Determine the [X, Y] coordinate at the center of the cell enclosing the given text.  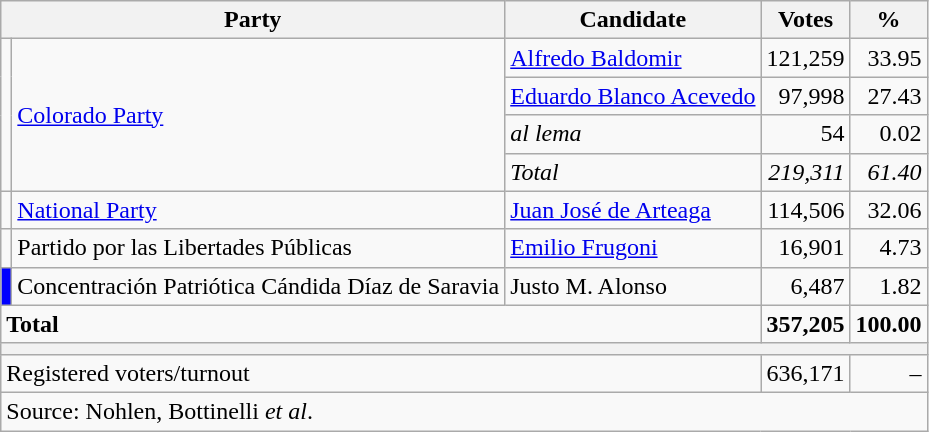
Votes [806, 20]
Colorado Party [258, 115]
al lema [633, 134]
100.00 [888, 324]
Candidate [633, 20]
114,506 [806, 210]
Juan José de Arteaga [633, 210]
219,311 [806, 172]
61.40 [888, 172]
636,171 [806, 373]
54 [806, 134]
121,259 [806, 58]
% [888, 20]
National Party [258, 210]
Eduardo Blanco Acevedo [633, 96]
6,487 [806, 286]
357,205 [806, 324]
Party [253, 20]
Alfredo Baldomir [633, 58]
27.43 [888, 96]
Registered voters/turnout [381, 373]
33.95 [888, 58]
Justo M. Alonso [633, 286]
Partido por las Libertades Públicas [258, 248]
97,998 [806, 96]
4.73 [888, 248]
Emilio Frugoni [633, 248]
Source: Nohlen, Bottinelli et al. [464, 411]
16,901 [806, 248]
32.06 [888, 210]
1.82 [888, 286]
0.02 [888, 134]
Concentración Patriótica Cándida Díaz de Saravia [258, 286]
– [888, 373]
